Find where the given text appears and provide that cell's center as (x, y) coordinate. 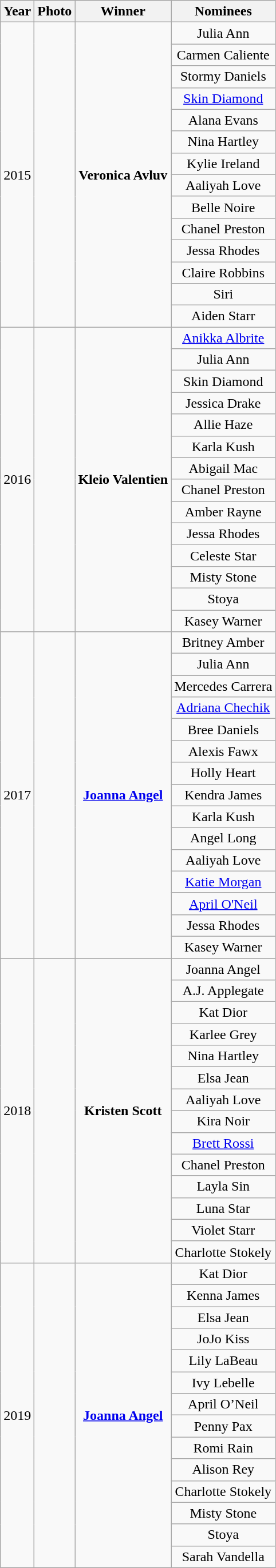
Photo (55, 11)
2017 (17, 795)
2015 (17, 175)
Kylie Ireland (223, 164)
2019 (17, 1415)
Alison Rey (223, 1470)
Luna Star (223, 1208)
Karlee Grey (223, 1034)
Allie Haze (223, 425)
Anikka Albrite (223, 338)
Angel Long (223, 838)
Romi Rain (223, 1448)
Abigail Mac (223, 468)
JoJo Kiss (223, 1339)
Bree Daniels (223, 730)
Veronica Avluv (123, 175)
Britney Amber (223, 643)
Amber Rayne (223, 512)
Kleio Valentien (123, 479)
Katie Morgan (223, 882)
Aiden Starr (223, 316)
2018 (17, 1111)
Alana Evans (223, 120)
2016 (17, 479)
A.J. Applegate (223, 991)
Nominees (223, 11)
Kendra James (223, 795)
Kristen Scott (123, 1111)
Brett Rossi (223, 1143)
Ivy Lebelle (223, 1383)
Carmen Caliente (223, 55)
Jessica Drake (223, 403)
Adriana Chechik (223, 708)
Violet Starr (223, 1230)
Celeste Star (223, 555)
Mercedes Carrera (223, 686)
Belle Noire (223, 207)
Sarah Vandella (223, 1557)
Kenna James (223, 1295)
April O’Neil (223, 1404)
April O'Neil (223, 904)
Year (17, 11)
Kira Noir (223, 1121)
Alexis Fawx (223, 751)
Claire Robbins (223, 273)
Siri (223, 295)
Layla Sin (223, 1187)
Penny Pax (223, 1426)
Lily LaBeau (223, 1361)
Holly Heart (223, 773)
Stormy Daniels (223, 77)
Winner (123, 11)
